Return the [X, Y] coordinate for the center point of the cell that contains the specified text.  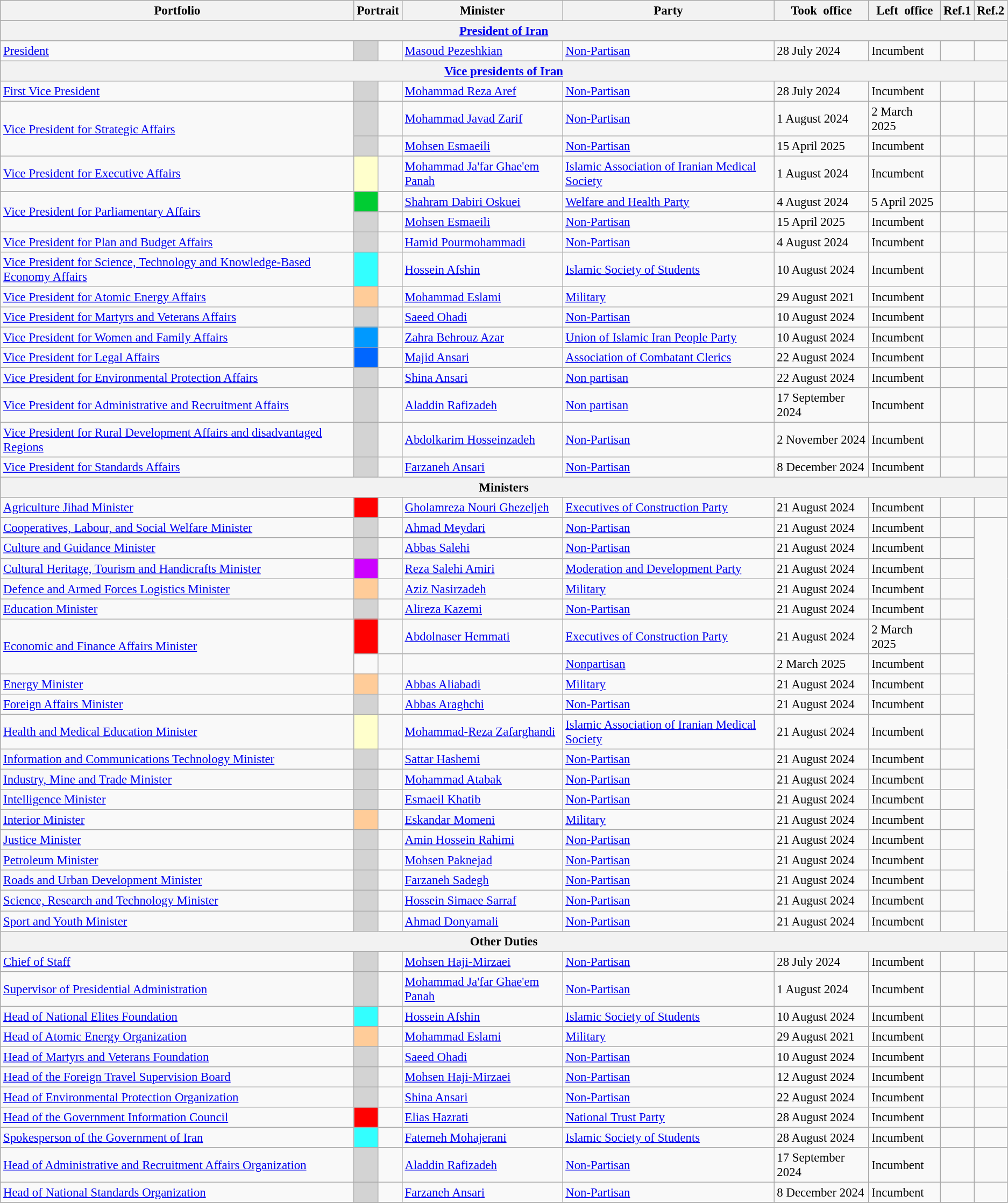
Mohammad Reza Aref [482, 91]
Ref.2 [991, 11]
Farzaneh Sadegh [482, 880]
Majid Ansari [482, 358]
Abdolnaser Hemmati [482, 637]
Eskandar Momeni [482, 820]
Portfolio [178, 11]
Mohsen Paknejad [482, 860]
Health and Medical Education Minister [178, 731]
Vice President for Legal Affairs [178, 358]
Party [668, 11]
Abbas Araghchi [482, 704]
Head of Environmental Protection Organization [178, 1097]
Association of Combatant Clerics [668, 358]
Reza Salehi Amiri [482, 568]
Minister [482, 11]
12 August 2024 [821, 1077]
President [178, 51]
National Trust Party [668, 1117]
Foreign Affairs Minister [178, 704]
Education Minister [178, 609]
Vice President for Standards Affairs [178, 467]
Abbas Aliabadi [482, 684]
Head of the Foreign Travel Supervision Board [178, 1077]
Esmaeil Khatib [482, 800]
Culture and Guidance Minister [178, 549]
Sport and Youth Minister [178, 921]
Took office [821, 11]
Left office [905, 11]
Industry, Mine and Trade Minister [178, 780]
Head of National Elites Foundation [178, 1016]
Abbas Salehi [482, 549]
Head of Atomic Energy Organization [178, 1037]
Interior Minister [178, 820]
Elias Hazrati [482, 1117]
Justice Minister [178, 840]
Other Duties [504, 941]
Moderation and Development Party [668, 568]
First Vice President [178, 91]
Ahmad Donyamali [482, 921]
Agriculture Jihad Minister [178, 508]
Nonpartisan [668, 664]
Head of the Government Information Council [178, 1117]
5 April 2025 [905, 202]
Chief of Staff [178, 962]
Amin Hossein Rahimi [482, 840]
Mohammad Javad Zarif [482, 119]
Intelligence Minister [178, 800]
Vice President for Strategic Affairs [178, 129]
Head of Administrative and Recruitment Affairs Organization [178, 1165]
Zahra Behrouz Azar [482, 337]
Vice President for Atomic Energy Affairs [178, 297]
Petroleum Minister [178, 860]
Vice President for Administrative and Recruitment Affairs [178, 405]
Head of National Standards Organization [178, 1193]
Union of Islamic Iran People Party [668, 337]
Aziz Nasirzadeh [482, 589]
Cultural Heritage, Tourism and Handicrafts Minister [178, 568]
Vice President for Plan and Budget Affairs [178, 242]
Ministers [504, 488]
Hossein Simaee Sarraf [482, 901]
Vice President for Science, Technology and Knowledge-Based Economy Affairs [178, 269]
Welfare and Health Party [668, 202]
Energy Minister [178, 684]
Information and Communications Technology Minister [178, 759]
Masoud Pezeshkian [482, 51]
Economic and Finance Affairs Minister [178, 646]
Vice President for Women and Family Affairs [178, 337]
Cooperatives, Labour, and Social Welfare Minister [178, 528]
Mohammad Atabak [482, 780]
Vice presidents of Iran [504, 72]
Shahram Dabiri Oskuei [482, 202]
President of Iran [504, 31]
Mohammad-Reza Zafarghandi [482, 731]
Ahmad Meydari [482, 528]
Vice President for Environmental Protection Affairs [178, 378]
Defence and Armed Forces Logistics Minister [178, 589]
2 November 2024 [821, 440]
Roads and Urban Development Minister [178, 880]
Hamid Pourmohammadi [482, 242]
Alireza Kazemi [482, 609]
Spokesperson of the Government of Iran [178, 1138]
Vice President for Rural Development Affairs and disadvantaged Regions [178, 440]
Vice President for Executive Affairs [178, 174]
Portrait [378, 11]
Gholamreza Nouri Ghezeljeh [482, 508]
Science, Research and Technology Minister [178, 901]
Sattar Hashemi [482, 759]
Fatemeh Mohajerani [482, 1138]
Supervisor of Presidential Administration [178, 988]
Vice President for Parliamentary Affairs [178, 212]
Head of Martyrs and Veterans Foundation [178, 1057]
Abdolkarim Hosseinzadeh [482, 440]
Ref.1 [957, 11]
Vice President for Martyrs and Veterans Affairs [178, 317]
